Pinpoint the cell where the given text exists, returning its [X, Y] midpoint coordinate. 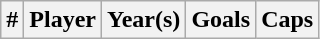
Year(s) [144, 20]
Caps [288, 20]
# [12, 20]
Player [63, 20]
Goals [221, 20]
